Capture the cell that displays the provided text and extract its [X, Y] central coordinate. 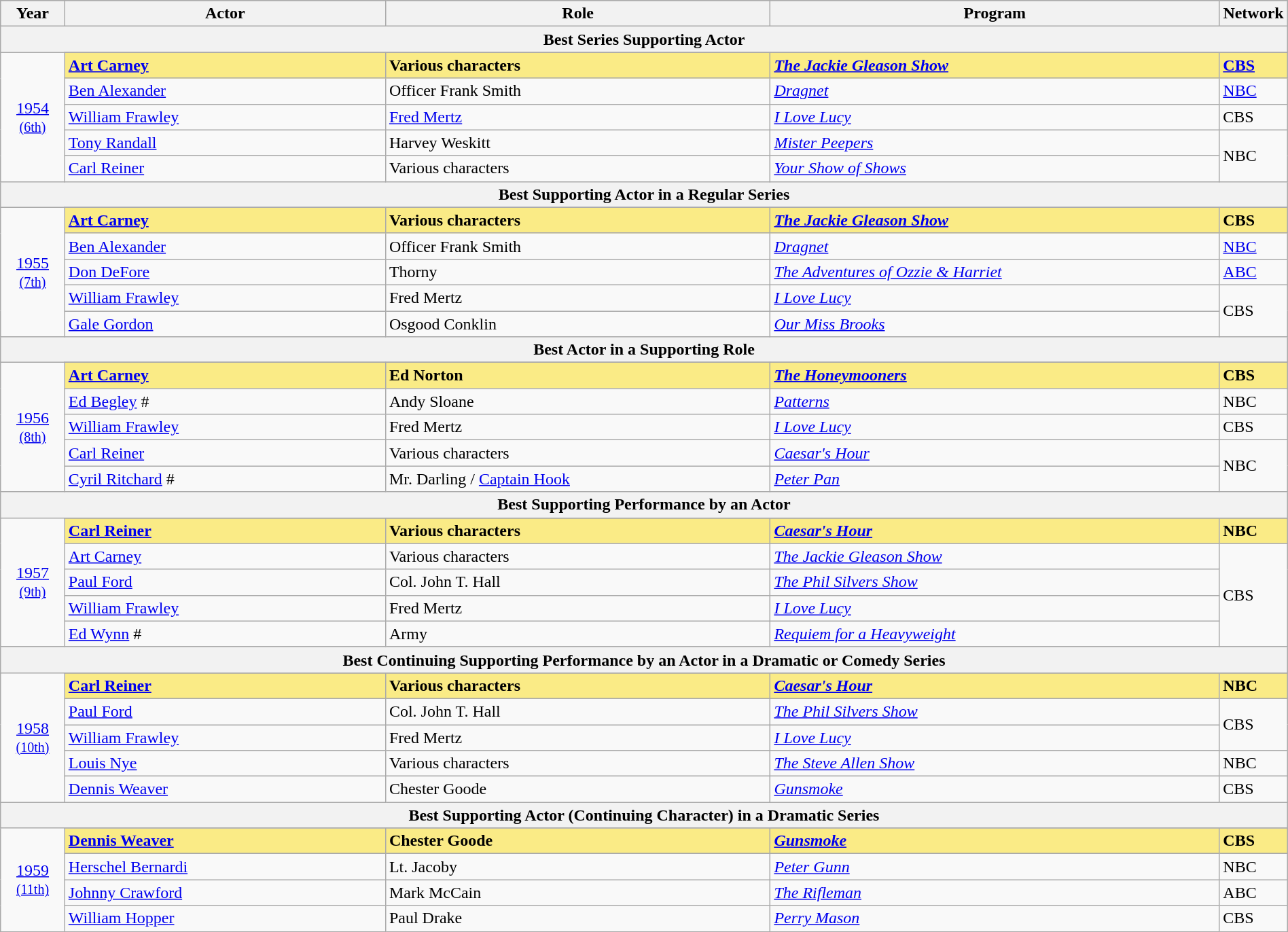
Your Show of Shows [995, 168]
Mister Peepers [995, 143]
Perry Mason [995, 918]
Best Continuing Supporting Performance by an Actor in a Dramatic or Comedy Series [644, 660]
Harvey Weskitt [577, 143]
Best Series Supporting Actor [644, 39]
Best Supporting Actor in a Regular Series [644, 194]
Osgood Conklin [577, 324]
Requiem for a Heavyweight [995, 634]
Thorny [577, 272]
William Hopper [225, 918]
1955(7th) [33, 272]
1956(8th) [33, 427]
1957(9th) [33, 582]
The Rifleman [995, 893]
Program [995, 14]
1958(10th) [33, 737]
Army [577, 634]
Peter Gunn [995, 867]
Ed Wynn # [225, 634]
1959(11th) [33, 880]
Mr. Darling / Captain Hook [577, 479]
Actor [225, 14]
Our Miss Brooks [995, 324]
Role [577, 14]
Best Actor in a Supporting Role [644, 350]
Best Supporting Performance by an Actor [644, 505]
Andy Sloane [577, 401]
Gale Gordon [225, 324]
The Honeymooners [995, 376]
Cyril Ritchard # [225, 479]
Year [33, 14]
Lt. Jacoby [577, 867]
The Adventures of Ozzie & Harriet [995, 272]
Best Supporting Actor (Continuing Character) in a Dramatic Series [644, 815]
Herschel Bernardi [225, 867]
Louis Nye [225, 764]
1954(6th) [33, 117]
Peter Pan [995, 479]
Johnny Crawford [225, 893]
Mark McCain [577, 893]
Ed Begley # [225, 401]
Network [1253, 14]
Don DeFore [225, 272]
Tony Randall [225, 143]
Paul Drake [577, 918]
The Steve Allen Show [995, 764]
Ed Norton [577, 376]
Patterns [995, 401]
